Scan for the cell matching the given text and deliver its [x, y] coordinate at center. 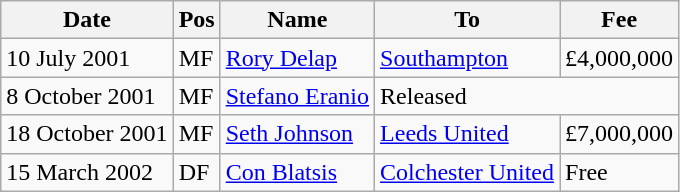
DF [196, 172]
Leeds United [468, 134]
10 July 2001 [87, 58]
Pos [196, 20]
Rory Delap [297, 58]
Colchester United [468, 172]
£4,000,000 [620, 58]
To [468, 20]
15 March 2002 [87, 172]
Seth Johnson [297, 134]
£7,000,000 [620, 134]
Date [87, 20]
8 October 2001 [87, 96]
Con Blatsis [297, 172]
Released [527, 96]
Fee [620, 20]
Free [620, 172]
Stefano Eranio [297, 96]
Name [297, 20]
18 October 2001 [87, 134]
Southampton [468, 58]
